From the cell containing the given text, extract its center point as (x, y) coordinate. 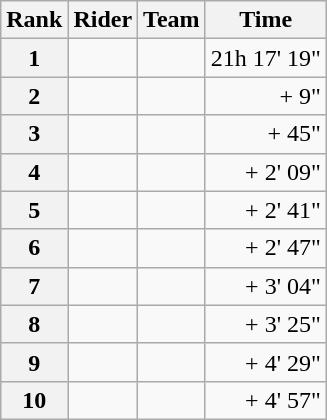
5 (34, 210)
Rider (103, 20)
+ 3' 04" (266, 286)
Rank (34, 20)
6 (34, 248)
7 (34, 286)
+ 9" (266, 96)
+ 45" (266, 134)
Team (172, 20)
3 (34, 134)
+ 4' 29" (266, 362)
2 (34, 96)
+ 2' 41" (266, 210)
+ 3' 25" (266, 324)
+ 4' 57" (266, 400)
21h 17' 19" (266, 58)
Time (266, 20)
+ 2' 09" (266, 172)
8 (34, 324)
+ 2' 47" (266, 248)
10 (34, 400)
9 (34, 362)
4 (34, 172)
1 (34, 58)
